Locate the cell with the specified text and output its (x, y) center coordinate. 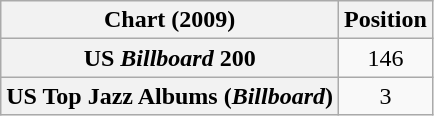
Chart (2009) (170, 20)
3 (386, 96)
146 (386, 58)
US Top Jazz Albums (Billboard) (170, 96)
US Billboard 200 (170, 58)
Position (386, 20)
